Locate the cell with the specified text and output its (X, Y) center coordinate. 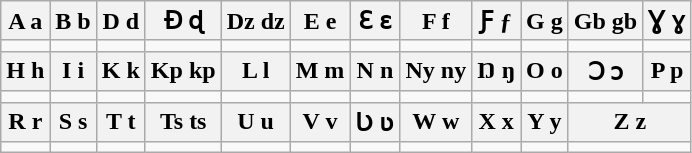
Dz dz (256, 21)
U u (256, 122)
Ɔ ɔ (605, 71)
T t (120, 122)
Ɛ ɛ (375, 21)
L l (256, 71)
S s (73, 122)
Y y (545, 122)
Ƒ ƒ (496, 21)
B b (73, 21)
Z z (630, 122)
N n (375, 71)
M m (320, 71)
Ts ts (183, 122)
Ŋ ŋ (496, 71)
K k (120, 71)
E e (320, 21)
X x (496, 122)
Kp kp (183, 71)
Ʋ ʋ (375, 122)
P p (668, 71)
G g (545, 21)
Gb gb (605, 21)
R r (26, 122)
I i (73, 71)
Ny ny (436, 71)
F f (436, 21)
O o (545, 71)
V v (320, 122)
Ɖ ɖ (183, 21)
Ɣ ɣ (668, 21)
A a (26, 21)
H h (26, 71)
W w (436, 122)
D d (120, 21)
